Find where the given text appears and provide that cell's center as (X, Y) coordinate. 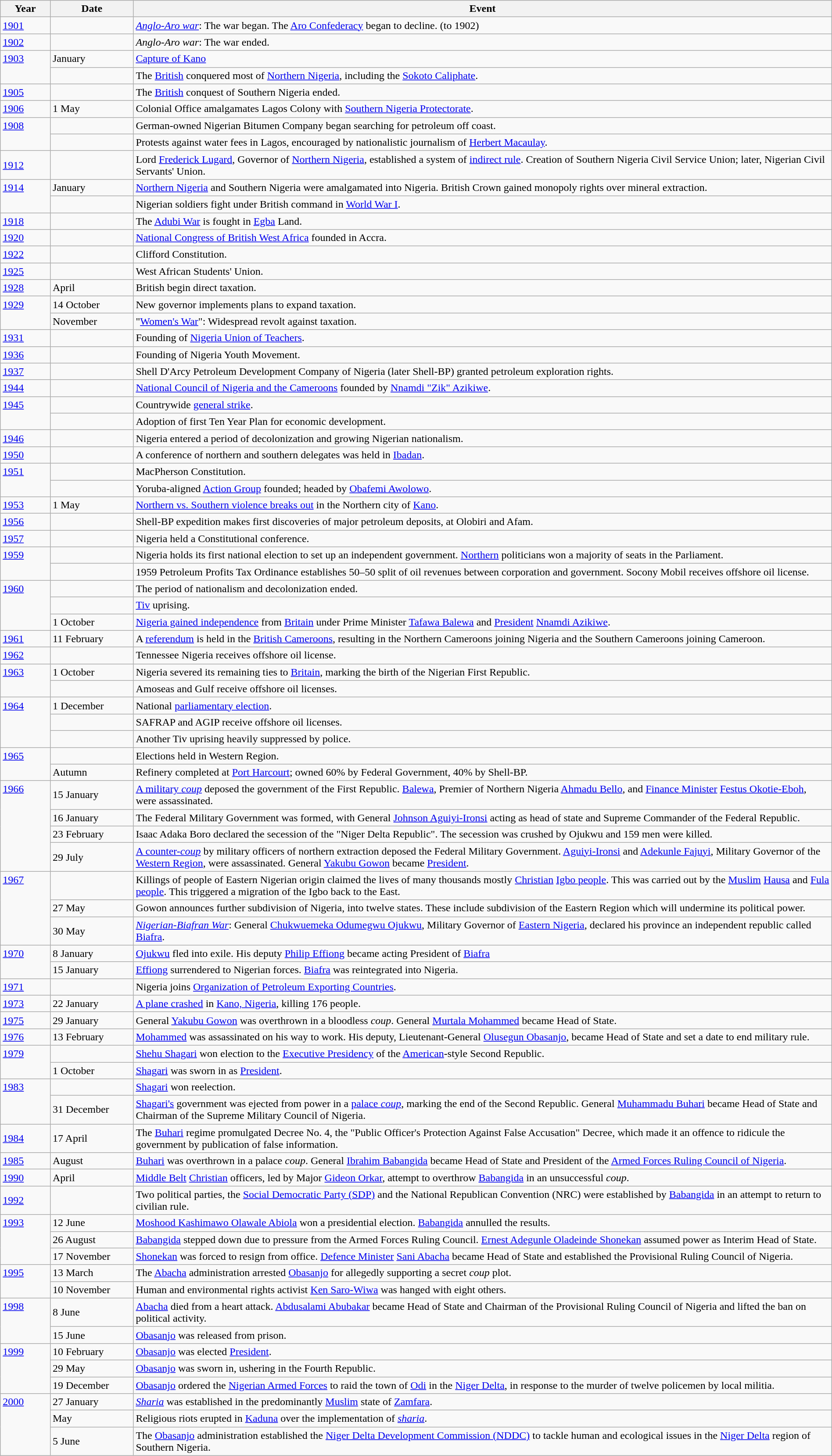
Shagari won reelection. (483, 1087)
Obasanjo was elected President. (483, 1352)
1902 (25, 42)
11 February (91, 639)
1929 (25, 313)
1903 (25, 67)
1962 (25, 655)
Tiv uprising. (483, 605)
1964 (25, 722)
Middle Belt Christian officers, led by Major Gideon Orkar, attempt to overthrow Babangida in an unsuccessful coup. (483, 1178)
1971 (25, 987)
Another Tiv uprising heavily suppressed by police. (483, 739)
A plane crashed in Kano, Nigeria, killing 176 people. (483, 1003)
1901 (25, 25)
12 June (91, 1223)
New governor implements plans to expand taxation. (483, 305)
Autumn (91, 773)
May (91, 1419)
31 December (91, 1110)
Obasanjo was released from prison. (483, 1335)
Shell D'Arcy Petroleum Development Company of Nigeria (later Shell-BP) granted petroleum exploration rights. (483, 371)
Colonial Office amalgamates Lagos Colony with Southern Nigeria Protectorate. (483, 109)
Shell-BP expedition makes first discoveries of major petroleum deposits, at Olobiri and Afam. (483, 522)
1993 (25, 1240)
1925 (25, 271)
Sharia was established in the predominantly Muslim state of Zamfara. (483, 1402)
Anglo-Aro war: The war ended. (483, 42)
16 January (91, 818)
13 February (91, 1037)
1999 (25, 1368)
29 January (91, 1020)
1965 (25, 764)
Shehu Shagari won election to the Executive Presidency of the American-style Second Republic. (483, 1053)
1992 (25, 1200)
1970 (25, 962)
1963 (25, 680)
Nigeria held a Constitutional conference. (483, 539)
19 December (91, 1385)
1928 (25, 288)
1957 (25, 539)
General Yakubu Gowon was overthrown in a bloodless coup. General Murtala Mohammed became Head of State. (483, 1020)
A referendum is held in the British Cameroons, resulting in the Northern Cameroons joining Nigeria and the Southern Cameroons joining Cameroon. (483, 639)
British begin direct taxation. (483, 288)
Northern vs. Southern violence breaks out in the Northern city of Kano. (483, 505)
1905 (25, 92)
1984 (25, 1139)
Nigeria gained independence from Britain under Prime Minister Tafawa Balewa and President Nnamdi Azikiwe. (483, 622)
1960 (25, 605)
Obasanjo was sworn in, ushering in the Fourth Republic. (483, 1368)
17 April (91, 1139)
Year (25, 9)
Nigeria severed its remaining ties to Britain, marking the birth of the Nigerian First Republic. (483, 672)
Moshood Kashimawo Olawale Abiola won a presidential election. Babangida annulled the results. (483, 1223)
SAFRAP and AGIP receive offshore oil licenses. (483, 722)
10 November (91, 1290)
22 January (91, 1003)
2000 (25, 1425)
1908 (25, 134)
West African Students' Union. (483, 271)
Northern Nigeria and Southern Nigeria were amalgamated into Nigeria. British Crown gained monopoly rights over mineral extraction. (483, 187)
1914 (25, 196)
1983 (25, 1102)
1973 (25, 1003)
Effiong surrendered to Nigerian forces. Biafra was reintegrated into Nigeria. (483, 970)
"Women's War": Widespread revolt against taxation. (483, 321)
Tennessee Nigeria receives offshore oil license. (483, 655)
Ojukwu fled into exile. His deputy Philip Effiong became acting President of Biafra (483, 953)
The Abacha administration arrested Obasanjo for allegedly supporting a secret coup plot. (483, 1273)
Amoseas and Gulf receive offshore oil licenses. (483, 689)
Shagari was sworn in as President. (483, 1071)
13 March (91, 1273)
A conference of northern and southern delegates was held in Ibadan. (483, 455)
Capture of Kano (483, 59)
1922 (25, 255)
29 May (91, 1368)
1918 (25, 221)
Buhari was overthrown in a palace coup. General Ibrahim Babangida became Head of State and President of the Armed Forces Ruling Council of Nigeria. (483, 1161)
The Federal Military Government was formed, with General Johnson Aguiyi-Ironsi acting as head of state and Supreme Commander of the Federal Republic. (483, 818)
The British conquest of Southern Nigeria ended. (483, 92)
1920 (25, 238)
1950 (25, 455)
Anglo-Aro war: The war began. The Aro Confederacy began to decline. (to 1902) (483, 25)
1979 (25, 1062)
Founding of Nigeria Youth Movement. (483, 355)
29 July (91, 857)
August (91, 1161)
23 February (91, 834)
1936 (25, 355)
Nigeria joins Organization of Petroleum Exporting Countries. (483, 987)
27 May (91, 908)
Nigeria holds its first national election to set up an independent government. Northern politicians won a majority of seats in the Parliament. (483, 555)
National Council of Nigeria and the Cameroons founded by Nnamdi "Zik" Azikiwe. (483, 388)
The period of nationalism and decolonization ended. (483, 589)
1906 (25, 109)
1966 (25, 826)
15 June (91, 1335)
17 November (91, 1256)
1945 (25, 413)
5 June (91, 1442)
30 May (91, 931)
Event (483, 9)
1944 (25, 388)
Elections held in Western Region. (483, 755)
1951 (25, 480)
November (91, 321)
1990 (25, 1178)
1976 (25, 1037)
27 January (91, 1402)
Founding of Nigeria Union of Teachers. (483, 338)
1912 (25, 165)
Countrywide general strike. (483, 405)
Adoption of first Ten Year Plan for economic development. (483, 421)
8 January (91, 953)
Human and environmental rights activist Ken Saro-Wiwa was hanged with eight others. (483, 1290)
Refinery completed at Port Harcourt; owned 60% by Federal Government, 40% by Shell-BP. (483, 773)
1 December (91, 705)
1985 (25, 1161)
Religious riots erupted in Kaduna over the implementation of sharia. (483, 1419)
26 August (91, 1240)
Date (91, 9)
1931 (25, 338)
1959 (25, 564)
The British conquered most of Northern Nigeria, including the Sokoto Caliphate. (483, 75)
1998 (25, 1320)
1975 (25, 1020)
1956 (25, 522)
German-owned Nigerian Bitumen Company began searching for petroleum off coast. (483, 126)
Nigeria entered a period of decolonization and growing Nigerian nationalism. (483, 438)
1946 (25, 438)
14 October (91, 305)
1953 (25, 505)
Isaac Adaka Boro declared the secession of the "Niger Delta Republic". The secession was crushed by Ojukwu and 159 men were killed. (483, 834)
1967 (25, 908)
8 June (91, 1312)
National parliamentary election. (483, 705)
1961 (25, 639)
10 February (91, 1352)
1995 (25, 1281)
The Adubi War is fought in Egba Land. (483, 221)
MacPherson Constitution. (483, 471)
Nigerian soldiers fight under British command in World War I. (483, 204)
Clifford Constitution. (483, 255)
1937 (25, 371)
Protests against water fees in Lagos, encouraged by nationalistic journalism of Herbert Macaulay. (483, 142)
National Congress of British West Africa founded in Accra. (483, 238)
Yoruba-aligned Action Group founded; headed by Obafemi Awolowo. (483, 489)
